Identify which cell holds the provided text, then report its [X, Y] central coordinate. 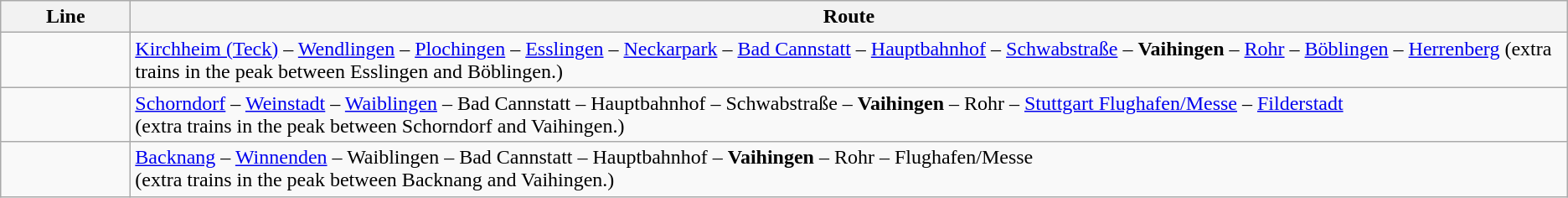
Route [849, 17]
Line [65, 17]
